Find where the given text appears and provide that cell's center as (x, y) coordinate. 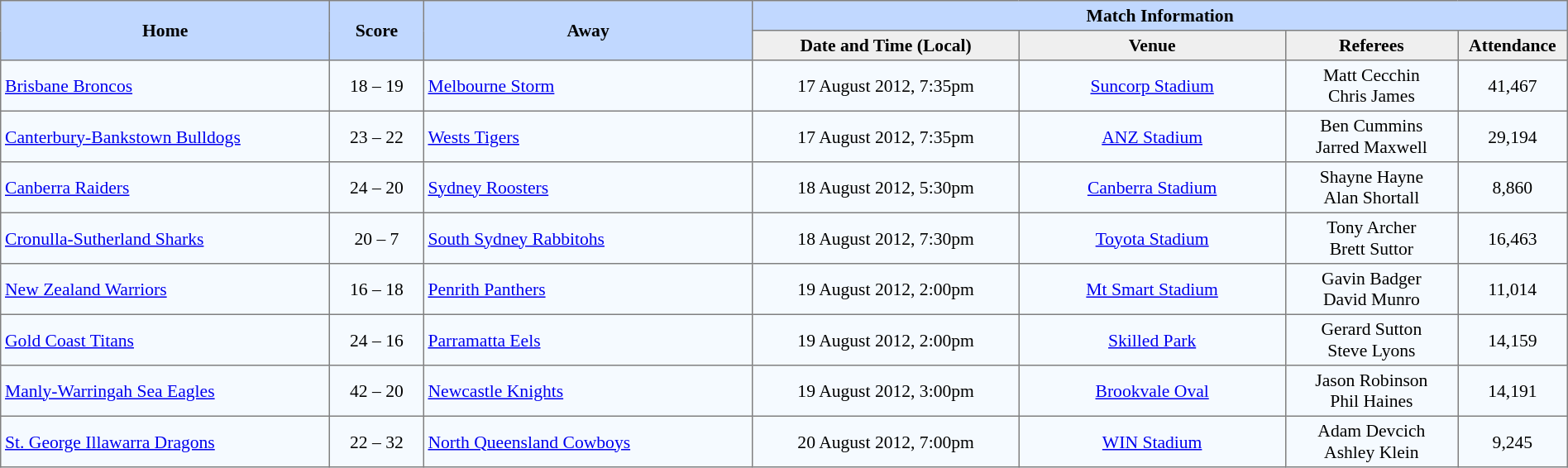
20 – 7 (377, 238)
24 – 16 (377, 340)
Shayne Hayne Alan Shortall (1371, 188)
Manly-Warringah Sea Eagles (165, 391)
18 – 19 (377, 86)
Ben Cummins Jarred Maxwell (1371, 136)
Canberra Stadium (1152, 188)
Gold Coast Titans (165, 340)
Home (165, 31)
North Queensland Cowboys (588, 442)
16 – 18 (377, 289)
ANZ Stadium (1152, 136)
20 August 2012, 7:00pm (886, 442)
Mt Smart Stadium (1152, 289)
Newcastle Knights (588, 391)
11,014 (1513, 289)
Gavin Badger David Munro (1371, 289)
9,245 (1513, 442)
Toyota Stadium (1152, 238)
Date and Time (Local) (886, 45)
8,860 (1513, 188)
18 August 2012, 7:30pm (886, 238)
24 – 20 (377, 188)
Skilled Park (1152, 340)
Referees (1371, 45)
Tony Archer Brett Suttor (1371, 238)
Sydney Roosters (588, 188)
Canberra Raiders (165, 188)
42 – 20 (377, 391)
14,191 (1513, 391)
Penrith Panthers (588, 289)
Parramatta Eels (588, 340)
Canterbury-Bankstown Bulldogs (165, 136)
Gerard Sutton Steve Lyons (1371, 340)
18 August 2012, 5:30pm (886, 188)
Attendance (1513, 45)
Venue (1152, 45)
Cronulla-Sutherland Sharks (165, 238)
New Zealand Warriors (165, 289)
Brookvale Oval (1152, 391)
41,467 (1513, 86)
14,159 (1513, 340)
Adam Devcich Ashley Klein (1371, 442)
Jason Robinson Phil Haines (1371, 391)
16,463 (1513, 238)
Brisbane Broncos (165, 86)
Match Information (1159, 16)
Matt Cecchin Chris James (1371, 86)
22 – 32 (377, 442)
South Sydney Rabbitohs (588, 238)
29,194 (1513, 136)
Score (377, 31)
St. George Illawarra Dragons (165, 442)
Wests Tigers (588, 136)
WIN Stadium (1152, 442)
19 August 2012, 3:00pm (886, 391)
23 – 22 (377, 136)
Melbourne Storm (588, 86)
Away (588, 31)
Suncorp Stadium (1152, 86)
